Search for the cell housing the specified text and yield its [x, y] center coordinate. 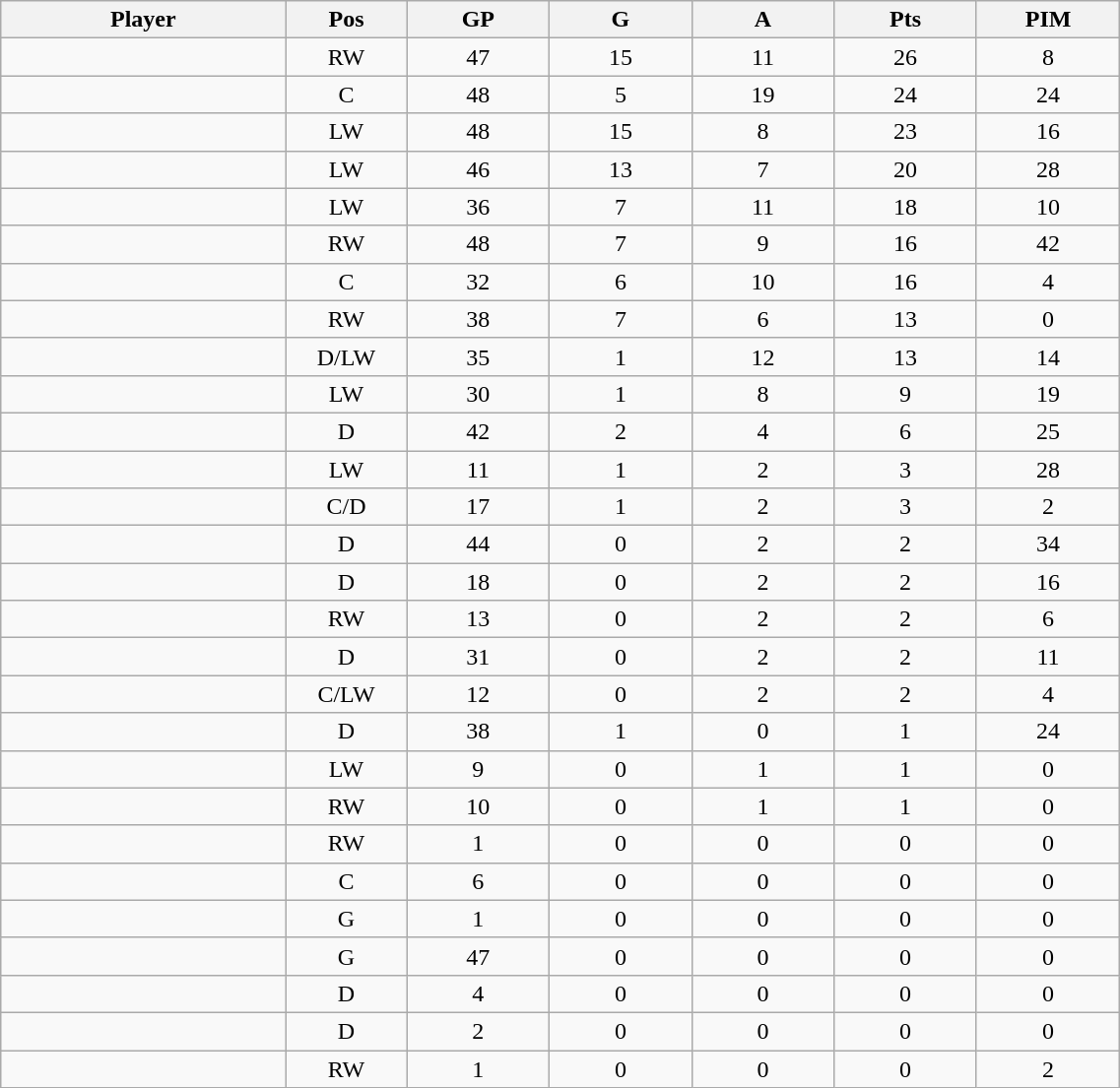
30 [479, 394]
C/LW [347, 694]
35 [479, 356]
36 [479, 207]
34 [1048, 544]
C/D [347, 507]
26 [906, 57]
Pts [906, 20]
PIM [1048, 20]
Player [144, 20]
44 [479, 544]
25 [1048, 431]
20 [906, 169]
14 [1048, 356]
31 [479, 657]
23 [906, 132]
D/LW [347, 356]
46 [479, 169]
5 [621, 95]
GP [479, 20]
A [762, 20]
Pos [347, 20]
17 [479, 507]
32 [479, 282]
